Determine the [x, y] coordinate at the center of the cell enclosing the given text.  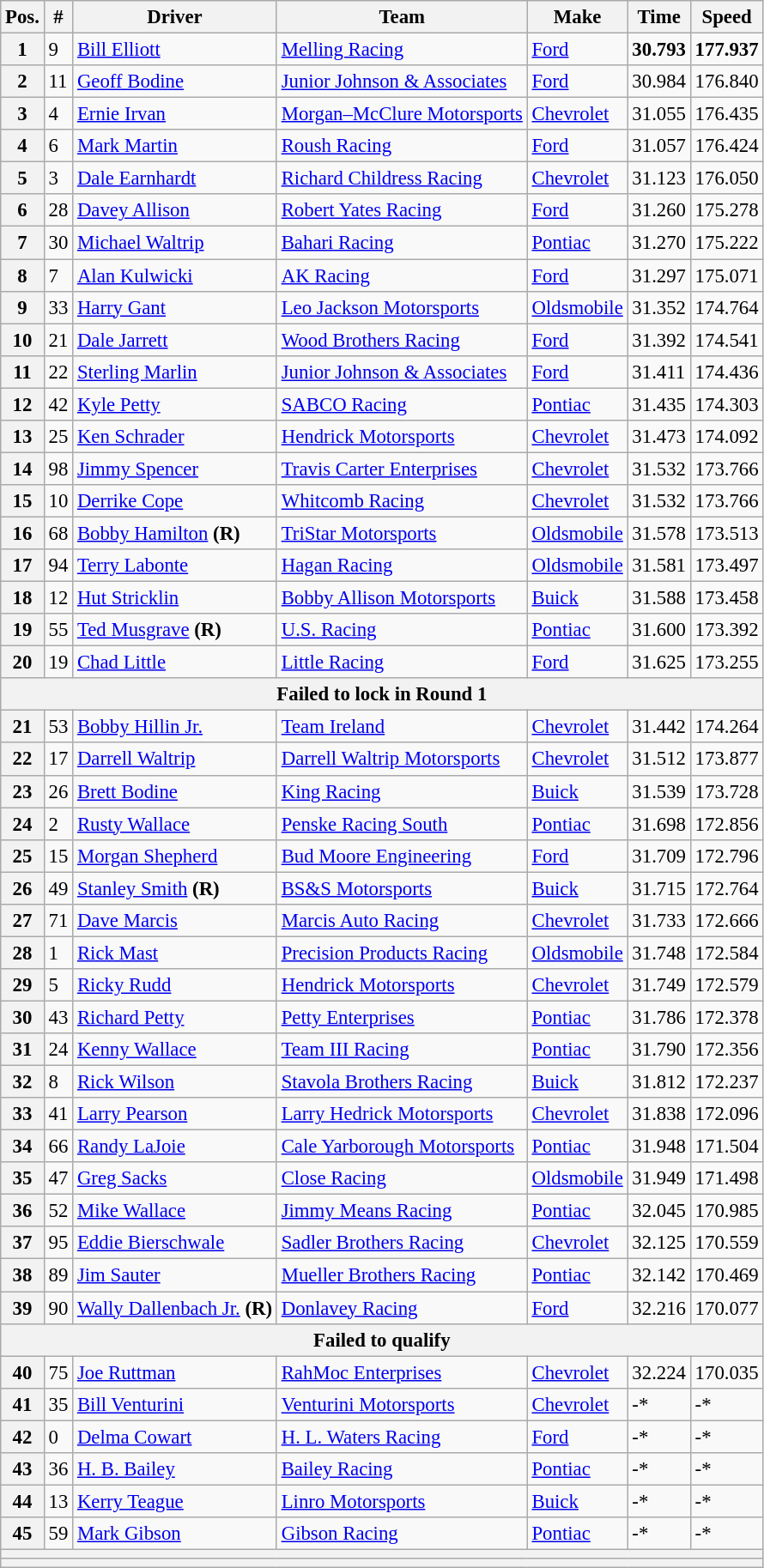
31.057 [659, 146]
176.840 [726, 82]
38 [22, 1275]
174.764 [726, 307]
52 [58, 1211]
Team [402, 17]
Ted Musgrave (R) [175, 630]
Driver [175, 17]
174.092 [726, 437]
75 [58, 1372]
39 [22, 1308]
20 [22, 663]
Pos. [22, 17]
31.715 [659, 888]
29 [22, 985]
31.512 [659, 760]
14 [22, 469]
55 [58, 630]
44 [22, 1501]
Bill Elliott [175, 50]
Kenny Wallace [175, 1050]
Kyle Petty [175, 404]
31.297 [659, 275]
Larry Hedrick Motorsports [402, 1114]
Dale Jarrett [175, 340]
H. L. Waters Racing [402, 1437]
31.270 [659, 243]
31.473 [659, 437]
Dale Earnhardt [175, 179]
Roush Racing [402, 146]
Team Ireland [402, 727]
Melling Racing [402, 50]
Alan Kulwicki [175, 275]
173.877 [726, 760]
Richard Childress Racing [402, 179]
89 [58, 1275]
172.378 [726, 1017]
Randy LaJoie [175, 1147]
Terry Labonte [175, 566]
Sterling Marlin [175, 372]
177.937 [726, 50]
31 [22, 1050]
175.222 [726, 243]
171.498 [726, 1178]
Bailey Racing [402, 1469]
Ricky Rudd [175, 985]
Petty Enterprises [402, 1017]
30.984 [659, 82]
40 [22, 1372]
170.077 [726, 1308]
Penske Racing South [402, 824]
31.948 [659, 1147]
Donlavey Racing [402, 1308]
Dave Marcis [175, 921]
Linro Motorsports [402, 1501]
53 [58, 727]
172.096 [726, 1114]
Cale Yarborough Motorsports [402, 1147]
Jimmy Spencer [175, 469]
27 [22, 921]
31.949 [659, 1178]
Bud Moore Engineering [402, 856]
32.125 [659, 1244]
AK Racing [402, 275]
Darrell Waltrip Motorsports [402, 760]
Jim Sauter [175, 1275]
175.278 [726, 210]
174.264 [726, 727]
172.796 [726, 856]
175.071 [726, 275]
31.539 [659, 791]
31.392 [659, 340]
Ken Schrader [175, 437]
Leo Jackson Motorsports [402, 307]
Marcis Auto Racing [402, 921]
31.411 [659, 372]
171.504 [726, 1147]
Brett Bodine [175, 791]
Close Racing [402, 1178]
Joe Ruttman [175, 1372]
71 [58, 921]
Hut Stricklin [175, 598]
RahMoc Enterprises [402, 1372]
SABCO Racing [402, 404]
Bobby Allison Motorsports [402, 598]
31.812 [659, 1082]
37 [22, 1244]
172.579 [726, 985]
16 [22, 533]
173.458 [726, 598]
174.541 [726, 340]
31.435 [659, 404]
31.588 [659, 598]
174.436 [726, 372]
Gibson Racing [402, 1534]
TriStar Motorsports [402, 533]
Delma Cowart [175, 1437]
Morgan Shepherd [175, 856]
Mike Wallace [175, 1211]
30.793 [659, 50]
# [58, 17]
68 [58, 533]
BS&S Motorsports [402, 888]
173.392 [726, 630]
23 [22, 791]
174.303 [726, 404]
31.581 [659, 566]
90 [58, 1308]
31.733 [659, 921]
Failed to qualify [382, 1340]
173.513 [726, 533]
31.748 [659, 953]
170.985 [726, 1211]
31.790 [659, 1050]
32.216 [659, 1308]
Richard Petty [175, 1017]
U.S. Racing [402, 630]
Precision Products Racing [402, 953]
98 [58, 469]
Darrell Waltrip [175, 760]
Bobby Hamilton (R) [175, 533]
Derrike Cope [175, 501]
Harry Gant [175, 307]
95 [58, 1244]
Bahari Racing [402, 243]
94 [58, 566]
Venturini Motorsports [402, 1404]
172.584 [726, 953]
Team III Racing [402, 1050]
31.123 [659, 179]
31.352 [659, 307]
31.749 [659, 985]
49 [58, 888]
Morgan–McClure Motorsports [402, 114]
170.469 [726, 1275]
Speed [726, 17]
H. B. Bailey [175, 1469]
Kerry Teague [175, 1501]
173.728 [726, 791]
45 [22, 1534]
Stavola Brothers Racing [402, 1082]
Ernie Irvan [175, 114]
Failed to lock in Round 1 [382, 694]
Mark Martin [175, 146]
172.356 [726, 1050]
172.856 [726, 824]
31.698 [659, 824]
Wally Dallenbach Jr. (R) [175, 1308]
176.435 [726, 114]
Larry Pearson [175, 1114]
31.578 [659, 533]
Mark Gibson [175, 1534]
32.224 [659, 1372]
176.050 [726, 179]
Greg Sacks [175, 1178]
170.035 [726, 1372]
Rusty Wallace [175, 824]
31.442 [659, 727]
Bill Venturini [175, 1404]
Make [577, 17]
31.709 [659, 856]
0 [58, 1437]
172.764 [726, 888]
Jimmy Means Racing [402, 1211]
31.625 [659, 663]
Michael Waltrip [175, 243]
Robert Yates Racing [402, 210]
Davey Allison [175, 210]
31.260 [659, 210]
Time [659, 17]
173.497 [726, 566]
32.142 [659, 1275]
Mueller Brothers Racing [402, 1275]
Stanley Smith (R) [175, 888]
34 [22, 1147]
Travis Carter Enterprises [402, 469]
32.045 [659, 1211]
31.055 [659, 114]
47 [58, 1178]
King Racing [402, 791]
31.786 [659, 1017]
66 [58, 1147]
173.255 [726, 663]
32 [22, 1082]
Whitcomb Racing [402, 501]
Chad Little [175, 663]
Hagan Racing [402, 566]
31.600 [659, 630]
Wood Brothers Racing [402, 340]
170.559 [726, 1244]
Bobby Hillin Jr. [175, 727]
59 [58, 1534]
31.838 [659, 1114]
Rick Mast [175, 953]
Little Racing [402, 663]
Rick Wilson [175, 1082]
Sadler Brothers Racing [402, 1244]
172.666 [726, 921]
176.424 [726, 146]
Eddie Bierschwale [175, 1244]
172.237 [726, 1082]
18 [22, 598]
Geoff Bodine [175, 82]
